Search for the cell housing the specified text and yield its [x, y] center coordinate. 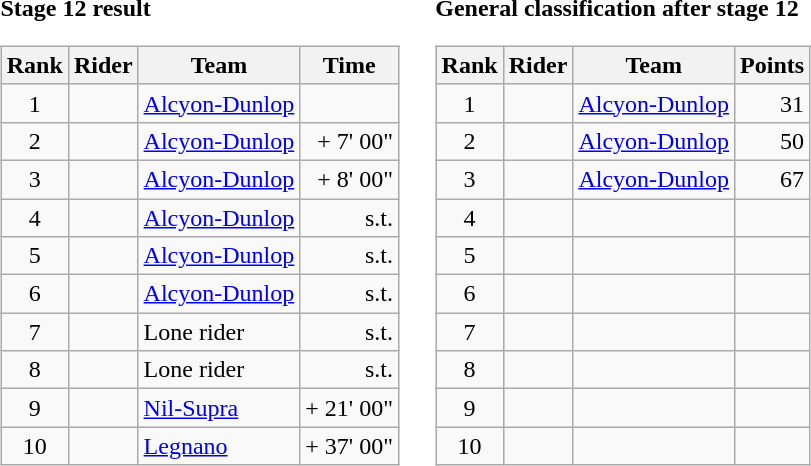
Nil-Supra [219, 408]
+ 7' 00" [350, 141]
+ 37' 00" [350, 446]
50 [772, 141]
+ 21' 00" [350, 408]
+ 8' 00" [350, 179]
Points [772, 65]
Time [350, 65]
67 [772, 179]
31 [772, 103]
Legnano [219, 446]
